Extract the [X, Y] coordinate from the center of the cell holding the provided text.  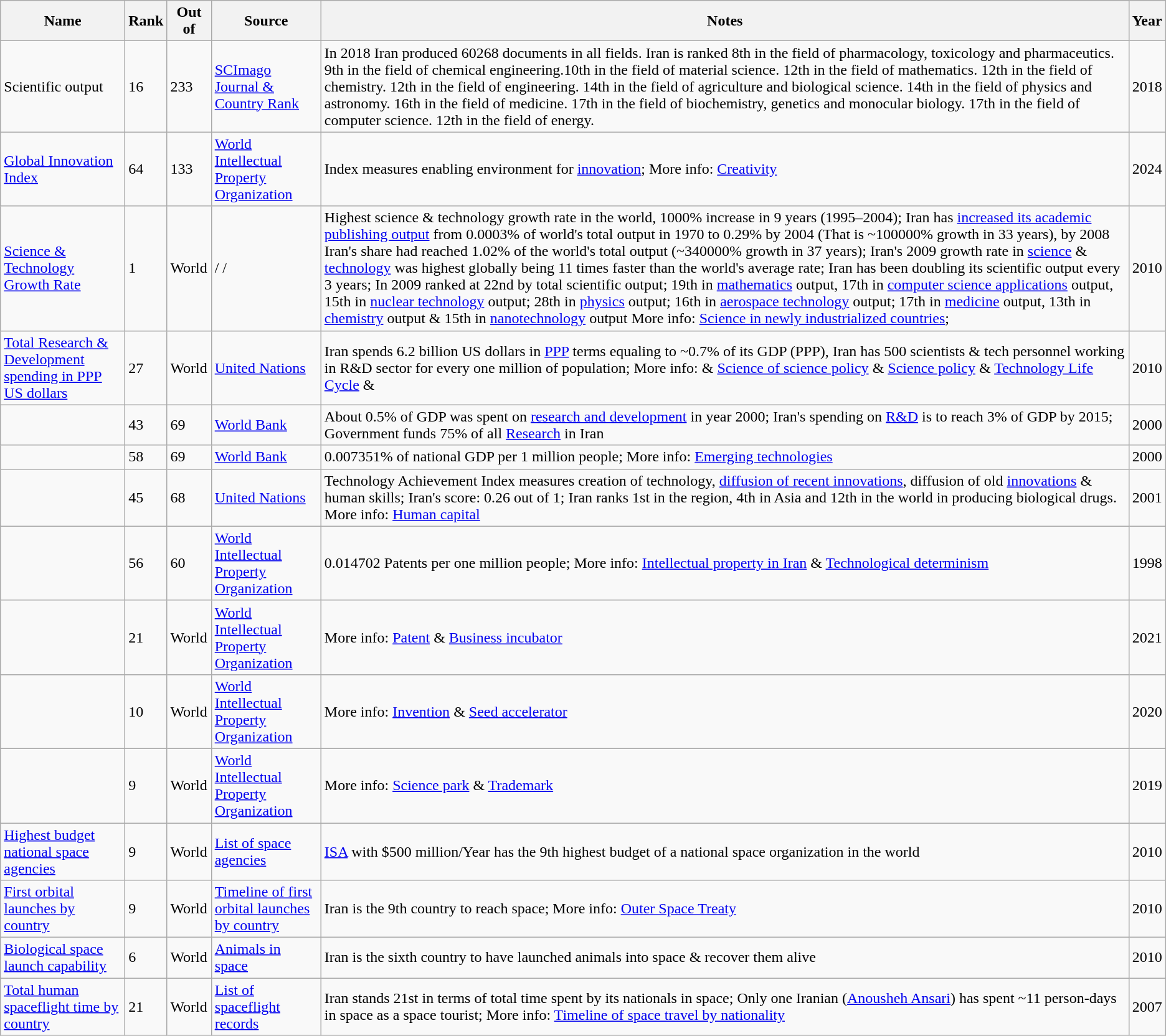
More info: Invention & Seed accelerator [725, 711]
Source [266, 21]
10 [146, 711]
Name [63, 21]
2019 [1147, 786]
60 [189, 563]
0.007351% of national GDP per 1 million people; More info: Emerging technologies [725, 457]
2007 [1147, 1007]
16 [146, 87]
Index measures enabling environment for innovation; More info: Creativity [725, 169]
0.014702 Patents per one million people; More info: Intellectual property in Iran & Technological determinism [725, 563]
Year [1147, 21]
6 [146, 958]
233 [189, 87]
1998 [1147, 563]
First orbital launches by country [63, 909]
58 [146, 457]
List of space agencies [266, 852]
Notes [725, 21]
Scientific output [63, 87]
Iran is the 9th country to reach space; More info: Outer Space Treaty [725, 909]
Timeline of first orbital launches by country [266, 909]
Out of [189, 21]
ISA with $500 million/Year has the 9th highest budget of a national space organization in the world [725, 852]
133 [189, 169]
Total human spaceflight time by country [63, 1007]
43 [146, 425]
More info: Science park & Trademark [725, 786]
27 [146, 367]
Global Innovation Index [63, 169]
2001 [1147, 497]
1 [146, 268]
SCImago Journal & Country Rank [266, 87]
Science & Technology Growth Rate [63, 268]
/ / [266, 268]
More info: Patent & Business incubator [725, 638]
List of spaceflight records [266, 1007]
Biological space launch capability [63, 958]
Total Research & Development spending in PPP US dollars [63, 367]
2020 [1147, 711]
68 [189, 497]
Highest budget national space agencies [63, 852]
Rank [146, 21]
Iran is the sixth country to have launched animals into space & recover them alive [725, 958]
2024 [1147, 169]
2018 [1147, 87]
2021 [1147, 638]
Animals in space [266, 958]
56 [146, 563]
64 [146, 169]
45 [146, 497]
